Determine the (X, Y) coordinate at the center of the cell enclosing the given text.  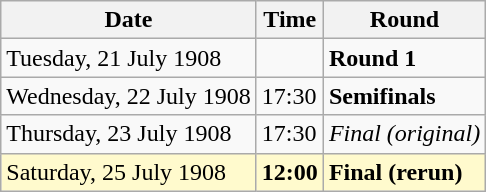
Semifinals (404, 96)
Time (290, 20)
Round (404, 20)
12:00 (290, 172)
Round 1 (404, 58)
Saturday, 25 July 1908 (129, 172)
Date (129, 20)
Tuesday, 21 July 1908 (129, 58)
Wednesday, 22 July 1908 (129, 96)
Final (rerun) (404, 172)
Final (original) (404, 134)
Thursday, 23 July 1908 (129, 134)
